Scan for the cell matching the given text and deliver its [X, Y] coordinate at center. 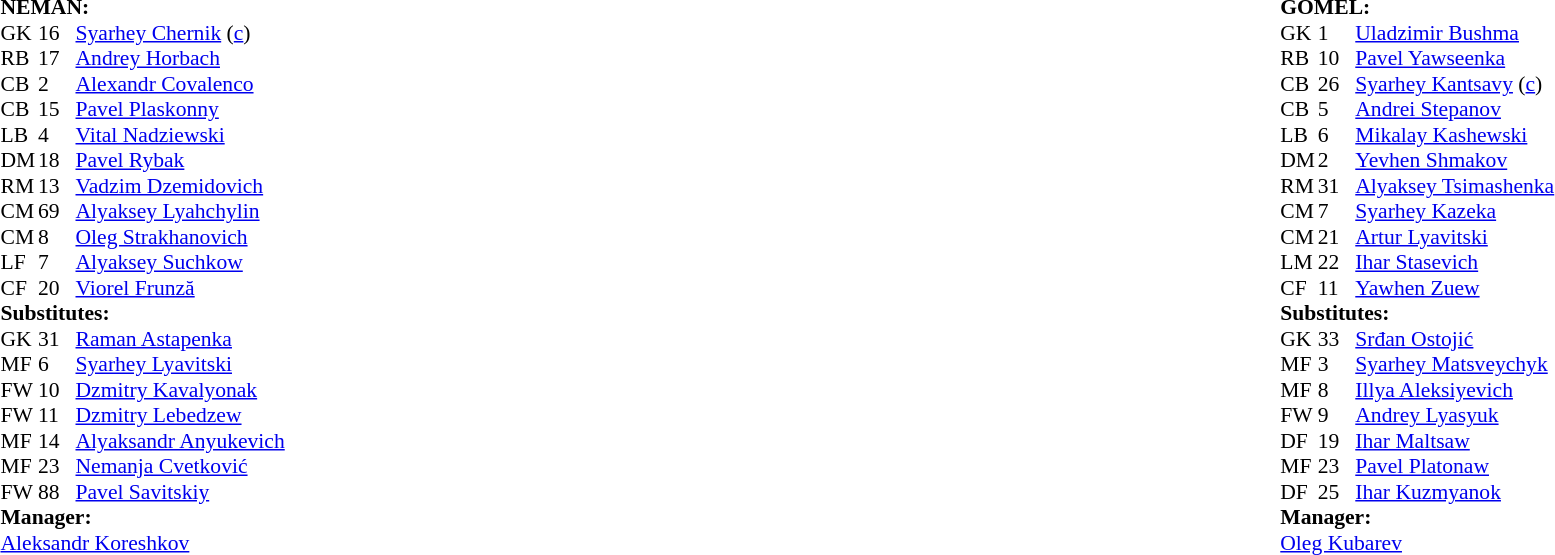
Pavel Yawseenka [1454, 59]
LF [19, 263]
14 [57, 441]
LM [1299, 263]
Dzmitry Kavalyonak [180, 390]
15 [57, 109]
20 [57, 288]
19 [1337, 441]
Pavel Platonaw [1454, 467]
Alexandr Covalenco [180, 84]
26 [1337, 84]
Yawhen Zuew [1454, 288]
Srđan Ostojić [1454, 339]
Andrei Stepanov [1454, 109]
25 [1337, 492]
17 [57, 59]
21 [1337, 237]
1 [1337, 33]
Syarhey Chernik (c) [180, 33]
Viorel Frunză [180, 288]
Syarhey Kazeka [1454, 211]
69 [57, 211]
Syarhey Kantsavy (c) [1454, 84]
18 [57, 161]
88 [57, 492]
9 [1337, 415]
Yevhen Shmakov [1454, 161]
Pavel Rybak [180, 161]
5 [1337, 109]
22 [1337, 263]
Syarhey Lyavitski [180, 365]
13 [57, 186]
Alyaksey Tsimashenka [1454, 186]
Mikalay Kashewski [1454, 135]
Alyaksey Suchkow [180, 263]
Dzmitry Lebedzew [180, 415]
4 [57, 135]
Alyaksandr Anyukevich [180, 441]
Pavel Savitskiy [180, 492]
Pavel Plaskonny [180, 109]
33 [1337, 339]
Nemanja Cvetković [180, 467]
Ihar Maltsaw [1454, 441]
3 [1337, 365]
Vital Nadziewski [180, 135]
Vadzim Dzemidovich [180, 186]
Andrey Horbach [180, 59]
Syarhey Matsveychyk [1454, 365]
Artur Lyavitski [1454, 237]
16 [57, 33]
Ihar Stasevich [1454, 263]
Raman Astapenka [180, 339]
Oleg Strakhanovich [180, 237]
Uladzimir Bushma [1454, 33]
Alyaksey Lyahchylin [180, 211]
Ihar Kuzmyanok [1454, 492]
Illya Aleksiyevich [1454, 390]
Andrey Lyasyuk [1454, 415]
